From the cell containing the given text, extract its center point as [x, y] coordinate. 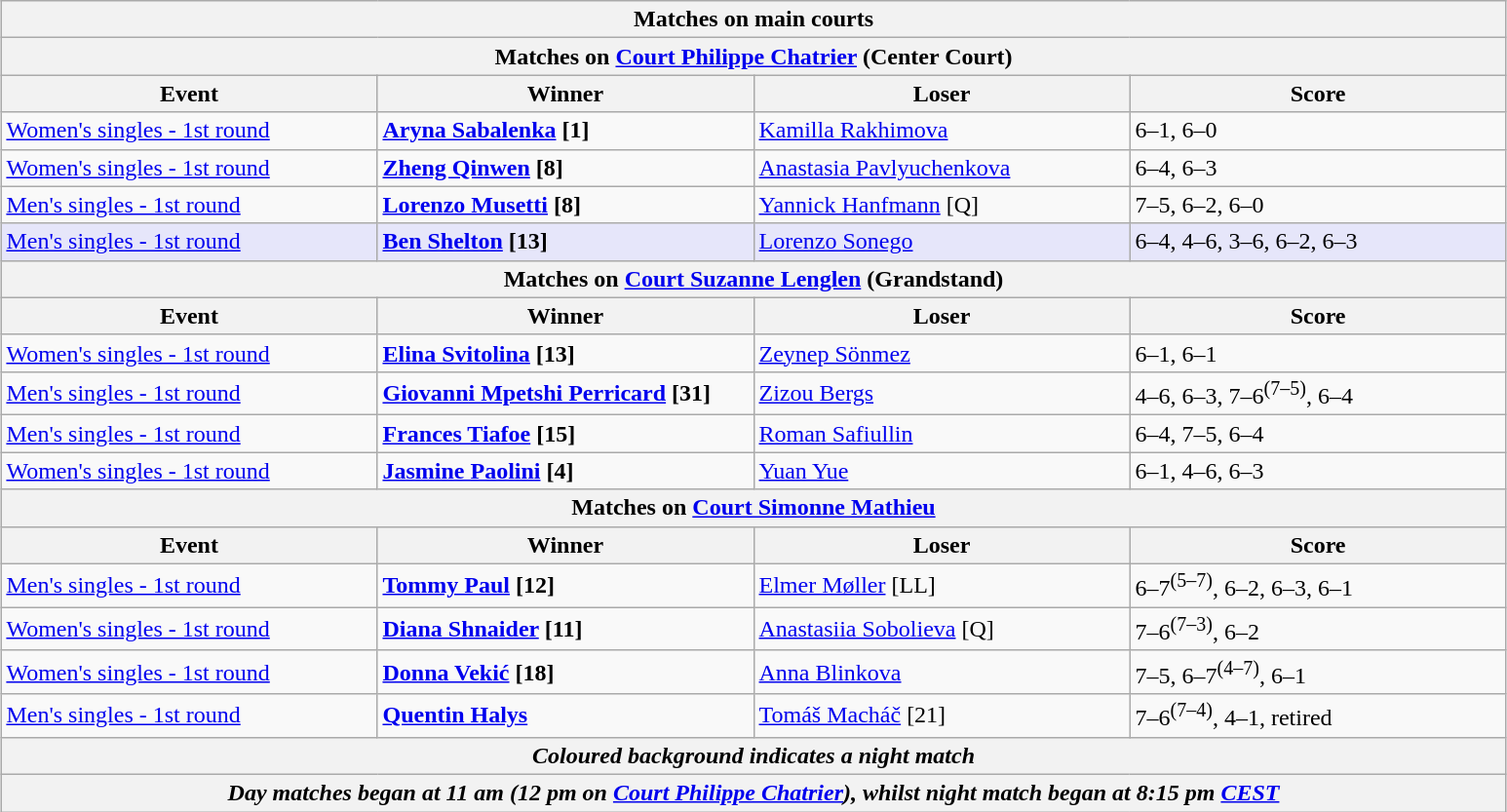
Yannick Hanfmann [Q] [942, 205]
6–7(5–7), 6–2, 6–3, 6–1 [1318, 585]
Elina Svitolina [13] [565, 353]
4–6, 6–3, 7–6(7–5), 6–4 [1318, 394]
Matches on Court Suzanne Lenglen (Grandstand) [753, 279]
Lorenzo Musetti [8] [565, 205]
Ben Shelton [13] [565, 242]
Day matches began at 11 am (12 pm on Court Philippe Chatrier), whilst night match began at 8:15 pm CEST [753, 793]
6–1, 6–0 [1318, 131]
6–4, 6–3 [1318, 168]
6–1, 6–1 [1318, 353]
Frances Tiafoe [15] [565, 434]
7–5, 6–2, 6–0 [1318, 205]
Quentin Halys [565, 715]
7–6(7–3), 6–2 [1318, 630]
Roman Safiullin [942, 434]
Donna Vekić [18] [565, 673]
Coloured background indicates a night match [753, 755]
Tommy Paul [12] [565, 585]
6–1, 4–6, 6–3 [1318, 471]
Aryna Sabalenka [1] [565, 131]
Zheng Qinwen [8] [565, 168]
Zizou Bergs [942, 394]
Matches on Court Simonne Mathieu [753, 508]
Kamilla Rakhimova [942, 131]
Tomáš Macháč [21] [942, 715]
6–4, 4–6, 3–6, 6–2, 6–3 [1318, 242]
Anastasia Pavlyuchenkova [942, 168]
Yuan Yue [942, 471]
Jasmine Paolini [4] [565, 471]
7–6(7–4), 4–1, retired [1318, 715]
Anastasiia Sobolieva [Q] [942, 630]
Anna Blinkova [942, 673]
Zeynep Sönmez [942, 353]
Elmer Møller [LL] [942, 585]
Diana Shnaider [11] [565, 630]
Giovanni Mpetshi Perricard [31] [565, 394]
7–5, 6–7(4–7), 6–1 [1318, 673]
Matches on main courts [753, 19]
Lorenzo Sonego [942, 242]
6–4, 7–5, 6–4 [1318, 434]
Matches on Court Philippe Chatrier (Center Court) [753, 57]
